From the cell containing the given text, extract its center point as (x, y) coordinate. 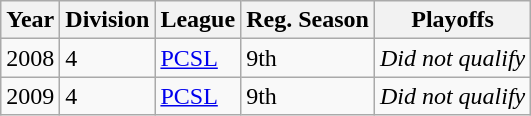
2008 (30, 58)
Reg. Season (308, 20)
Division (108, 20)
League (198, 20)
2009 (30, 96)
Playoffs (452, 20)
Year (30, 20)
